Search for the cell housing the specified text and yield its (x, y) center coordinate. 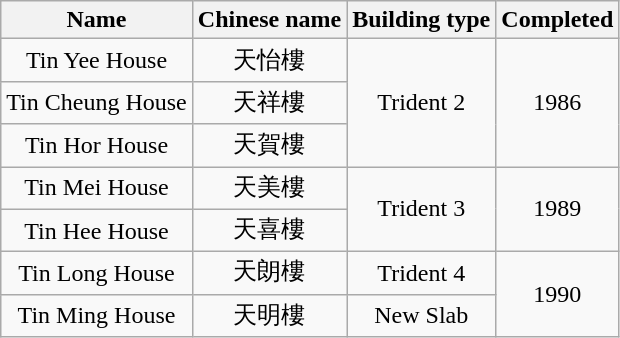
天美樓 (269, 188)
Tin Long House (97, 274)
Tin Yee House (97, 60)
Building type (422, 20)
Trident 3 (422, 208)
1989 (558, 208)
Trident 2 (422, 103)
Tin Cheung House (97, 102)
Tin Ming House (97, 316)
1990 (558, 294)
Tin Hor House (97, 146)
天賀樓 (269, 146)
New Slab (422, 316)
天怡樓 (269, 60)
Tin Mei House (97, 188)
天祥樓 (269, 102)
Chinese name (269, 20)
1986 (558, 103)
Tin Hee House (97, 230)
天朗樓 (269, 274)
Trident 4 (422, 274)
Completed (558, 20)
Name (97, 20)
天喜樓 (269, 230)
天明樓 (269, 316)
